Determine the (x, y) coordinate at the center of the cell enclosing the given text.  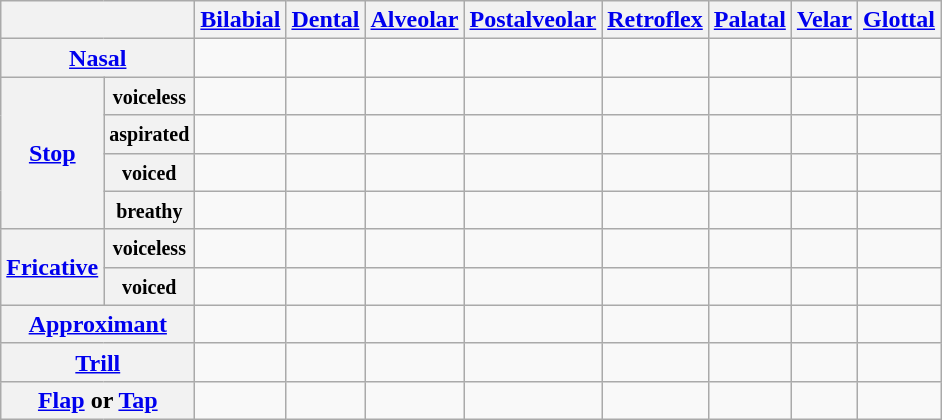
Nasal (98, 58)
Retroflex (656, 20)
aspirated (150, 134)
Stop (52, 153)
Fricative (52, 267)
Bilabial (240, 20)
Alveolar (414, 20)
Palatal (750, 20)
Approximant (98, 324)
Glottal (900, 20)
Trill (98, 362)
Velar (824, 20)
Flap or Tap (98, 400)
Dental (326, 20)
Postalveolar (533, 20)
breathy (150, 210)
